Locate the cell with the specified text and output its (x, y) center coordinate. 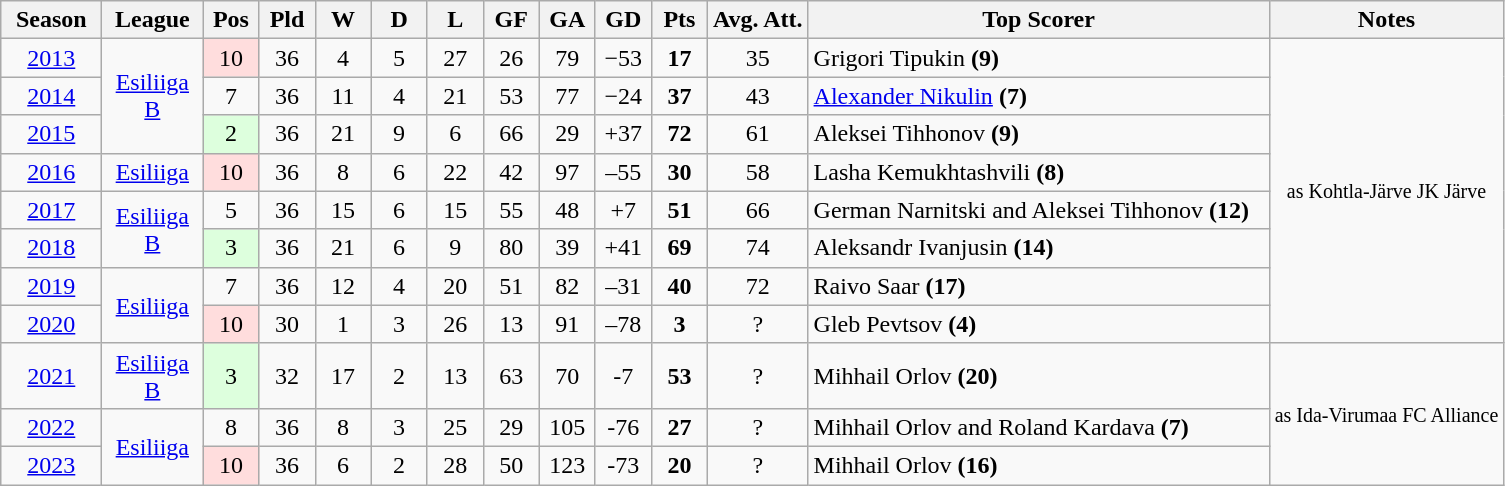
+37 (623, 134)
D (399, 20)
-73 (623, 465)
Top Scorer (1038, 20)
91 (567, 324)
69 (679, 248)
2020 (52, 324)
–78 (623, 324)
Mihhail Orlov and Roland Kardava (7) (1038, 427)
-7 (623, 376)
40 (679, 286)
22 (455, 172)
42 (511, 172)
123 (567, 465)
2016 (52, 172)
2013 (52, 58)
2022 (52, 427)
82 (567, 286)
W (343, 20)
+41 (623, 248)
39 (567, 248)
Alexander Nikulin (7) (1038, 96)
−53 (623, 58)
Aleksandr Ivanjusin (14) (1038, 248)
2021 (52, 376)
37 (679, 96)
25 (455, 427)
Raivo Saar (17) (1038, 286)
2018 (52, 248)
Notes (1386, 20)
GD (623, 20)
-76 (623, 427)
35 (758, 58)
28 (455, 465)
2014 (52, 96)
Grigori Tipukin (9) (1038, 58)
–31 (623, 286)
Mihhail Orlov (16) (1038, 465)
63 (511, 376)
2023 (52, 465)
GA (567, 20)
–55 (623, 172)
43 (758, 96)
80 (511, 248)
12 (343, 286)
77 (567, 96)
61 (758, 134)
11 (343, 96)
Season (52, 20)
L (455, 20)
Gleb Pevtsov (4) (1038, 324)
105 (567, 427)
2019 (52, 286)
70 (567, 376)
97 (567, 172)
Pts (679, 20)
as Ida-Virumaa FC Alliance (1386, 414)
Aleksei Tihhonov (9) (1038, 134)
79 (567, 58)
Pos (231, 20)
−24 (623, 96)
2015 (52, 134)
Avg. Att. (758, 20)
Mihhail Orlov (20) (1038, 376)
GF (511, 20)
50 (511, 465)
+7 (623, 210)
German Narnitski and Aleksei Tihhonov (12) (1038, 210)
as Kohtla-Järve JK Järve (1386, 191)
48 (567, 210)
58 (758, 172)
Lasha Kemukhtashvili (8) (1038, 172)
55 (511, 210)
League (152, 20)
1 (343, 324)
32 (287, 376)
Pld (287, 20)
74 (758, 248)
2017 (52, 210)
